Output the [x, y] coordinate of the center of the cell containing the given text.  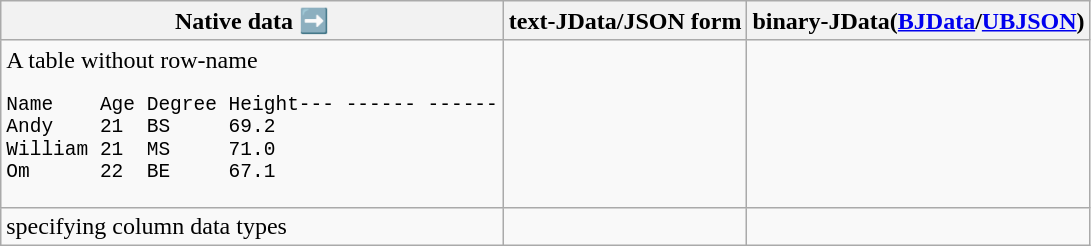
specifying column data types [252, 226]
text-JData/JSON form [625, 21]
Native data ➡️ [252, 21]
A table without row-nameName Age Degree Height--- ------ ------ Andy 21 BS 69.2 William 21 MS 71.0 Om 22 BE 67.1 [252, 124]
binary-JData(BJData/UBJSON) [918, 21]
